Search for the cell housing the specified text and yield its (X, Y) center coordinate. 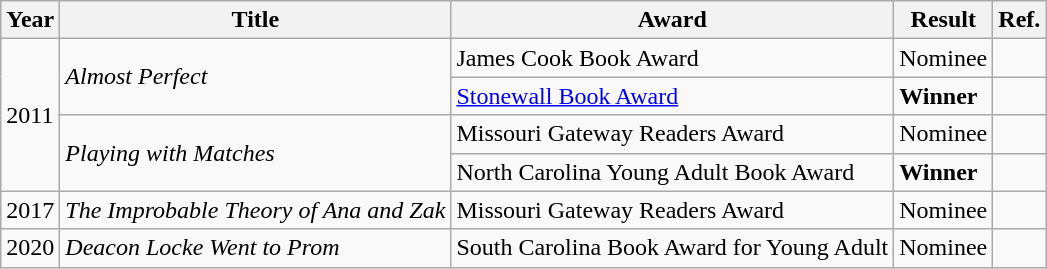
James Cook Book Award (672, 58)
Year (30, 20)
Title (256, 20)
South Carolina Book Award for Young Adult (672, 248)
2017 (30, 210)
2020 (30, 248)
Deacon Locke Went to Prom (256, 248)
North Carolina Young Adult Book Award (672, 172)
Almost Perfect (256, 77)
2011 (30, 115)
Ref. (1020, 20)
Award (672, 20)
The Improbable Theory of Ana and Zak (256, 210)
Playing with Matches (256, 153)
Stonewall Book Award (672, 96)
Result (944, 20)
